For the text-containing cell, return its midpoint in [X, Y] coordinate format. 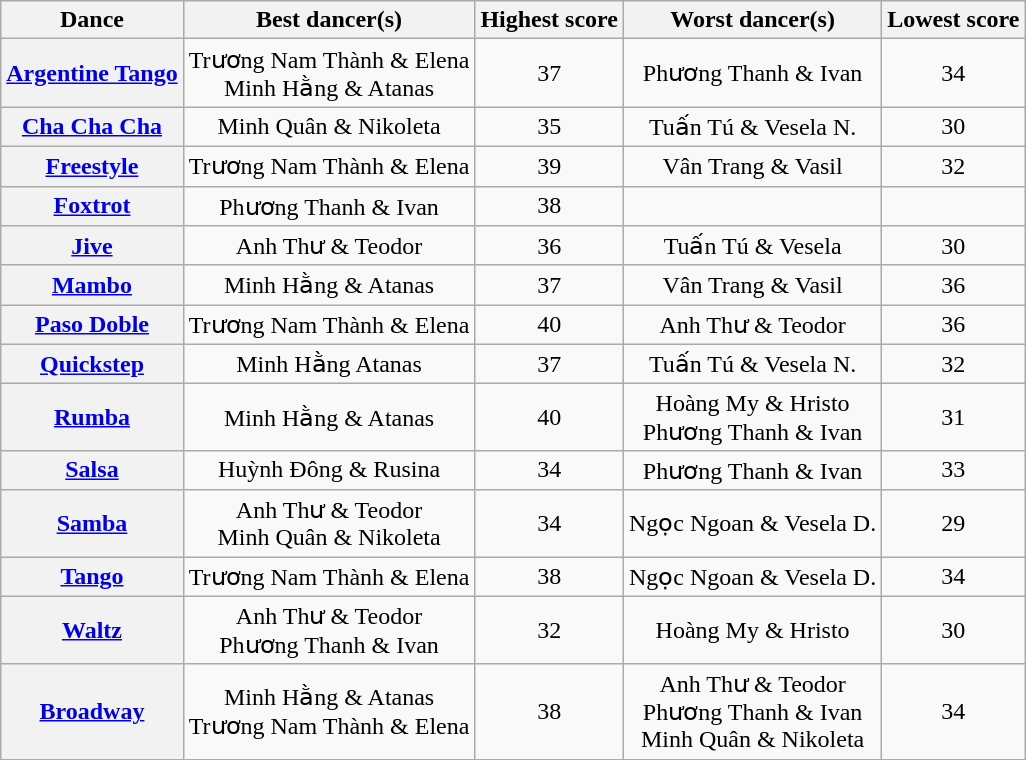
Huỳnh Đông & Rusina [329, 470]
Argentine Tango [92, 73]
Anh Thư & Teodor Phương Thanh & Ivan [329, 630]
35 [550, 127]
Tuấn Tú & Vesela [752, 246]
Anh Thư & Teodor Minh Quân & Nikoleta [329, 524]
29 [954, 524]
39 [550, 166]
Broadway [92, 712]
31 [954, 418]
Cha Cha Cha [92, 127]
Jive [92, 246]
Trương Nam Thành & Elena Minh Hằng & Atanas [329, 73]
Highest score [550, 20]
33 [954, 470]
Rumba [92, 418]
Best dancer(s) [329, 20]
Hoàng My & Hristo Phương Thanh & Ivan [752, 418]
Quickstep [92, 364]
Salsa [92, 470]
Paso Doble [92, 325]
Minh Hằng Atanas [329, 364]
Worst dancer(s) [752, 20]
Anh Thư & Teodor Phương Thanh & Ivan Minh Quân & Nikoleta [752, 712]
Samba [92, 524]
Minh Hằng & Atanas Trương Nam Thành & Elena [329, 712]
Hoàng My & Hristo [752, 630]
Lowest score [954, 20]
Waltz [92, 630]
Dance [92, 20]
Minh Quân & Nikoleta [329, 127]
Mambo [92, 285]
Freestyle [92, 166]
Tango [92, 576]
Foxtrot [92, 206]
